Capture the cell that displays the provided text and extract its (X, Y) central coordinate. 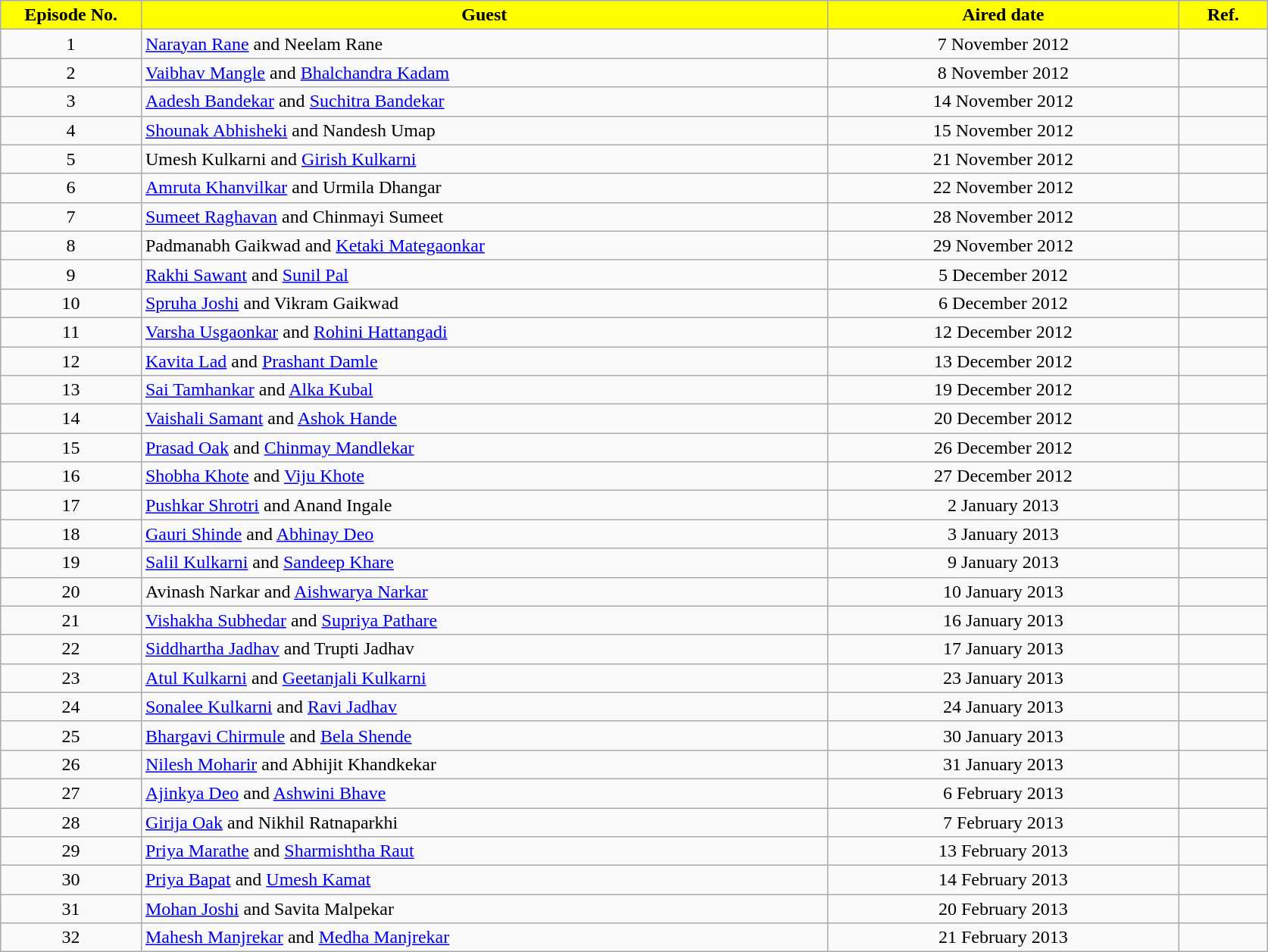
Avinash Narkar and Aishwarya Narkar (484, 591)
15 (71, 448)
27 (71, 793)
23 (71, 678)
Atul Kulkarni and Geetanjali Kulkarni (484, 678)
9 (71, 274)
Spruha Joshi and Vikram Gaikwad (484, 303)
4 (71, 130)
31 January 2013 (1003, 764)
3 January 2013 (1003, 534)
Pushkar Shrotri and Anand Ingale (484, 505)
9 January 2013 (1003, 563)
5 (71, 159)
7 November 2012 (1003, 44)
17 January 2013 (1003, 649)
7 February 2013 (1003, 822)
Ref. (1223, 15)
30 (71, 880)
26 December 2012 (1003, 448)
14 November 2012 (1003, 101)
20 December 2012 (1003, 419)
Vaishali Samant and Ashok Hande (484, 419)
Aired date (1003, 15)
Vishakha Subhedar and Supriya Pathare (484, 620)
20 February 2013 (1003, 909)
8 (71, 245)
21 February 2013 (1003, 938)
Gauri Shinde and Abhinay Deo (484, 534)
21 November 2012 (1003, 159)
Priya Marathe and Sharmishtha Raut (484, 851)
Guest (484, 15)
Episode No. (71, 15)
28 November 2012 (1003, 217)
5 December 2012 (1003, 274)
26 (71, 764)
32 (71, 938)
28 (71, 822)
Salil Kulkarni and Sandeep Khare (484, 563)
12 (71, 361)
29 November 2012 (1003, 245)
19 (71, 563)
23 January 2013 (1003, 678)
Sumeet Raghavan and Chinmayi Sumeet (484, 217)
10 (71, 303)
6 December 2012 (1003, 303)
Priya Bapat and Umesh Kamat (484, 880)
Shounak Abhisheki and Nandesh Umap (484, 130)
19 December 2012 (1003, 390)
30 January 2013 (1003, 735)
6 (71, 188)
25 (71, 735)
17 (71, 505)
3 (71, 101)
Bhargavi Chirmule and Bela Shende (484, 735)
16 January 2013 (1003, 620)
Nilesh Moharir and Abhijit Khandkekar (484, 764)
2 (71, 73)
Amruta Khanvilkar and Urmila Dhangar (484, 188)
Girija Oak and Nikhil Ratnaparkhi (484, 822)
13 (71, 390)
27 December 2012 (1003, 476)
Narayan Rane and Neelam Rane (484, 44)
Prasad Oak and Chinmay Mandlekar (484, 448)
Rakhi Sawant and Sunil Pal (484, 274)
22 (71, 649)
16 (71, 476)
14 February 2013 (1003, 880)
1 (71, 44)
10 January 2013 (1003, 591)
29 (71, 851)
14 (71, 419)
24 January 2013 (1003, 707)
2 January 2013 (1003, 505)
11 (71, 332)
Vaibhav Mangle and Bhalchandra Kadam (484, 73)
22 November 2012 (1003, 188)
Sonalee Kulkarni and Ravi Jadhav (484, 707)
18 (71, 534)
20 (71, 591)
13 December 2012 (1003, 361)
12 December 2012 (1003, 332)
Kavita Lad and Prashant Damle (484, 361)
Sai Tamhankar and Alka Kubal (484, 390)
Shobha Khote and Viju Khote (484, 476)
13 February 2013 (1003, 851)
Aadesh Bandekar and Suchitra Bandekar (484, 101)
7 (71, 217)
15 November 2012 (1003, 130)
8 November 2012 (1003, 73)
6 February 2013 (1003, 793)
Mahesh Manjrekar and Medha Manjrekar (484, 938)
Mohan Joshi and Savita Malpekar (484, 909)
Padmanabh Gaikwad and Ketaki Mategaonkar (484, 245)
Siddhartha Jadhav and Trupti Jadhav (484, 649)
Umesh Kulkarni and Girish Kulkarni (484, 159)
21 (71, 620)
Ajinkya Deo and Ashwini Bhave (484, 793)
24 (71, 707)
Varsha Usgaonkar and Rohini Hattangadi (484, 332)
31 (71, 909)
